Identify which cell holds the provided text, then report its (X, Y) central coordinate. 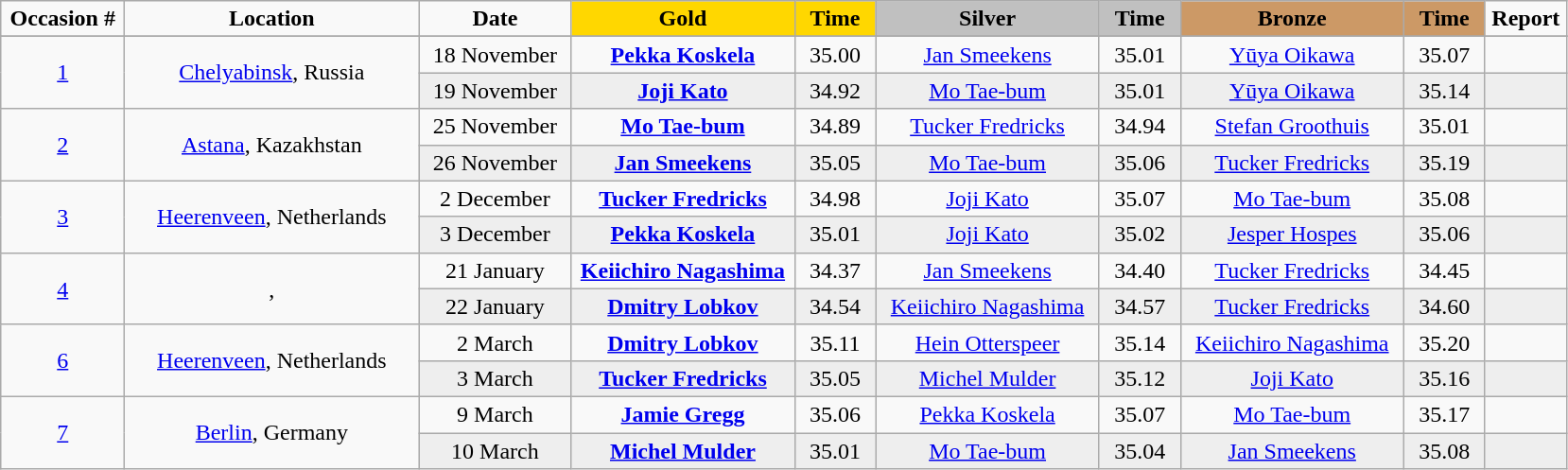
21 January (496, 270)
Occasion # (62, 19)
34.89 (835, 127)
35.17 (1444, 414)
4 (62, 288)
6 (62, 360)
35.16 (1444, 378)
34.94 (1140, 127)
35.04 (1140, 451)
Date (496, 19)
Jamie Gregg (683, 414)
19 November (496, 91)
34.57 (1140, 306)
Jesper Hospes (1292, 235)
34.98 (835, 199)
7 (62, 432)
Silver (987, 19)
35.20 (1444, 342)
Location (272, 19)
3 (62, 217)
10 March (496, 451)
Bronze (1292, 19)
Stefan Groothuis (1292, 127)
Hein Otterspeer (987, 342)
34.92 (835, 91)
2 (62, 145)
3 March (496, 378)
1 (62, 73)
Chelyabinsk, Russia (272, 73)
25 November (496, 127)
Astana, Kazakhstan (272, 145)
3 December (496, 235)
34.40 (1140, 270)
34.45 (1444, 270)
35.19 (1444, 163)
34.37 (835, 270)
2 March (496, 342)
, (272, 288)
Berlin, Germany (272, 432)
26 November (496, 163)
22 January (496, 306)
2 December (496, 199)
9 March (496, 414)
Gold (683, 19)
35.02 (1140, 235)
35.00 (835, 55)
34.54 (835, 306)
18 November (496, 55)
Report (1525, 19)
34.60 (1444, 306)
35.12 (1140, 378)
35.11 (835, 342)
